For the text-containing cell, return its midpoint in [x, y] coordinate format. 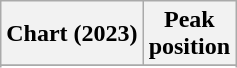
Peakposition [189, 34]
Chart (2023) [72, 34]
